From the cell containing the given text, extract its center point as (X, Y) coordinate. 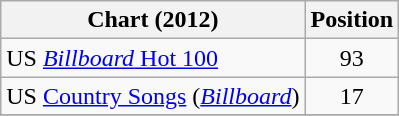
Position (352, 20)
Chart (2012) (153, 20)
93 (352, 58)
US Billboard Hot 100 (153, 58)
US Country Songs (Billboard) (153, 96)
17 (352, 96)
